Determine the [X, Y] coordinate at the center of the cell enclosing the given text.  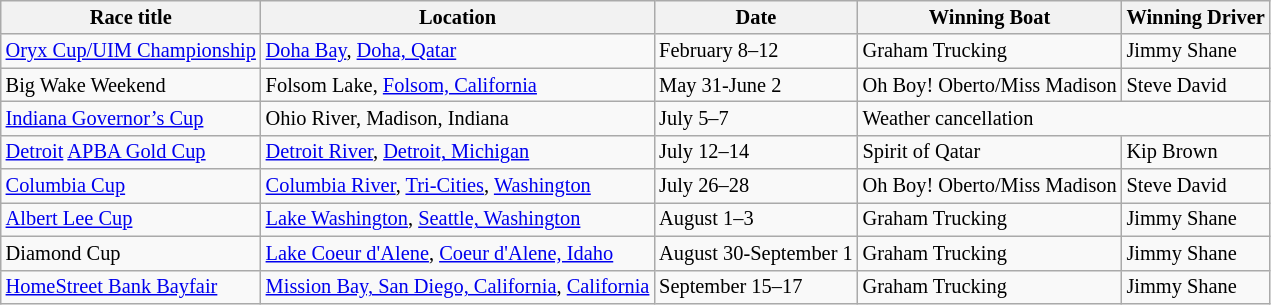
Location [458, 17]
Kip Brown [1196, 152]
Race title [131, 17]
Albert Lee Cup [131, 219]
Doha Bay, Doha, Qatar [458, 51]
Folsom Lake, Folsom, California [458, 85]
Lake Coeur d'Alene, Coeur d'Alene, Idaho [458, 253]
July 12–14 [756, 152]
July 5–7 [756, 118]
Oryx Cup/UIM Championship [131, 51]
Winning Driver [1196, 17]
February 8–12 [756, 51]
August 30-September 1 [756, 253]
Weather cancellation [1064, 118]
Mission Bay, San Diego, California, California [458, 287]
Winning Boat [990, 17]
Lake Washington, Seattle, Washington [458, 219]
Spirit of Qatar [990, 152]
Big Wake Weekend [131, 85]
Ohio River, Madison, Indiana [458, 118]
August 1–3 [756, 219]
Detroit River, Detroit, Michigan [458, 152]
July 26–28 [756, 186]
May 31-June 2 [756, 85]
Date [756, 17]
Detroit APBA Gold Cup [131, 152]
HomeStreet Bank Bayfair [131, 287]
Columbia River, Tri-Cities, Washington [458, 186]
Diamond Cup [131, 253]
Columbia Cup [131, 186]
September 15–17 [756, 287]
Indiana Governor’s Cup [131, 118]
